Capture the cell that displays the provided text and extract its [X, Y] central coordinate. 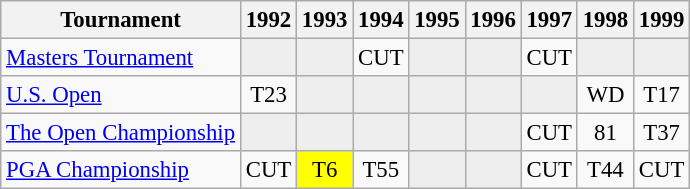
81 [605, 133]
PGA Championship [121, 170]
Masters Tournament [121, 58]
1997 [549, 20]
T37 [661, 133]
1993 [325, 20]
WD [605, 95]
1995 [437, 20]
1996 [493, 20]
1999 [661, 20]
T23 [268, 95]
T55 [381, 170]
The Open Championship [121, 133]
1998 [605, 20]
1992 [268, 20]
T44 [605, 170]
T6 [325, 170]
Tournament [121, 20]
1994 [381, 20]
T17 [661, 95]
U.S. Open [121, 95]
